Return the (X, Y) coordinate for the center point of the cell that contains the specified text.  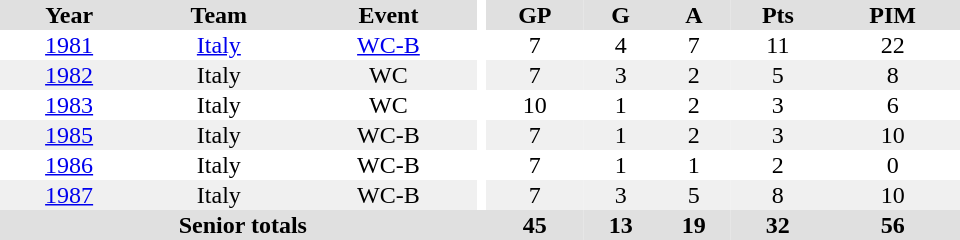
6 (892, 105)
1981 (69, 45)
22 (892, 45)
1985 (69, 135)
Pts (778, 15)
13 (620, 225)
A (694, 15)
45 (535, 225)
32 (778, 225)
Event (388, 15)
19 (694, 225)
1986 (69, 165)
1983 (69, 105)
0 (892, 165)
1982 (69, 75)
G (620, 15)
Senior totals (243, 225)
56 (892, 225)
Year (69, 15)
11 (778, 45)
GP (535, 15)
1987 (69, 195)
PIM (892, 15)
4 (620, 45)
Team (218, 15)
